Detect which cell encompasses the target text, then output its (X, Y) center coordinate. 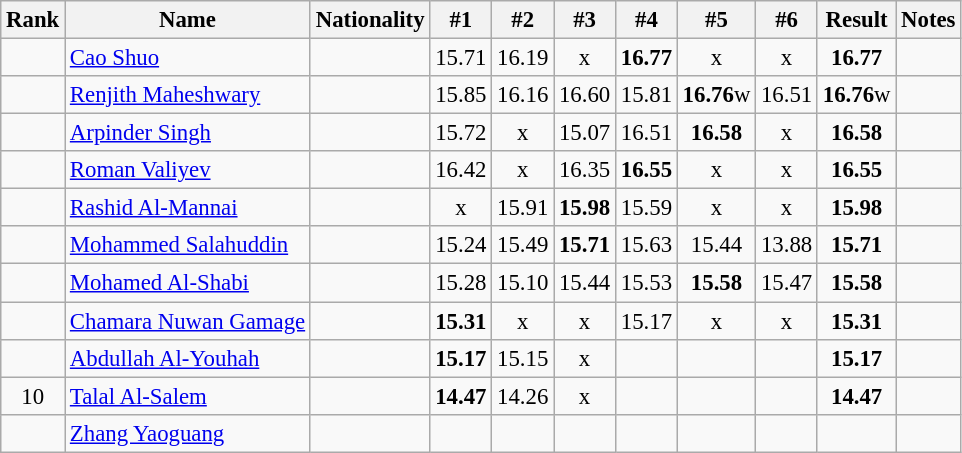
15.59 (646, 208)
15.72 (461, 133)
15.81 (646, 95)
Roman Valiyev (188, 170)
Abdullah Al-Youhah (188, 358)
15.47 (787, 283)
Zhang Yaoguang (188, 433)
#6 (787, 20)
15.24 (461, 245)
#1 (461, 20)
#5 (716, 20)
Mohammed Salahuddin (188, 245)
15.85 (461, 95)
Arpinder Singh (188, 133)
10 (33, 396)
15.10 (523, 283)
Talal Al-Salem (188, 396)
16.16 (523, 95)
Notes (928, 20)
Nationality (370, 20)
13.88 (787, 245)
#2 (523, 20)
16.19 (523, 58)
15.63 (646, 245)
Cao Shuo (188, 58)
16.35 (585, 170)
#4 (646, 20)
Name (188, 20)
15.07 (585, 133)
16.42 (461, 170)
Rank (33, 20)
15.15 (523, 358)
Chamara Nuwan Gamage (188, 321)
15.53 (646, 283)
15.49 (523, 245)
16.60 (585, 95)
15.91 (523, 208)
Rashid Al-Mannai (188, 208)
14.26 (523, 396)
#3 (585, 20)
15.28 (461, 283)
Renjith Maheshwary (188, 95)
Mohamed Al-Shabi (188, 283)
Result (856, 20)
